Identify which cell holds the provided text, then report its (X, Y) central coordinate. 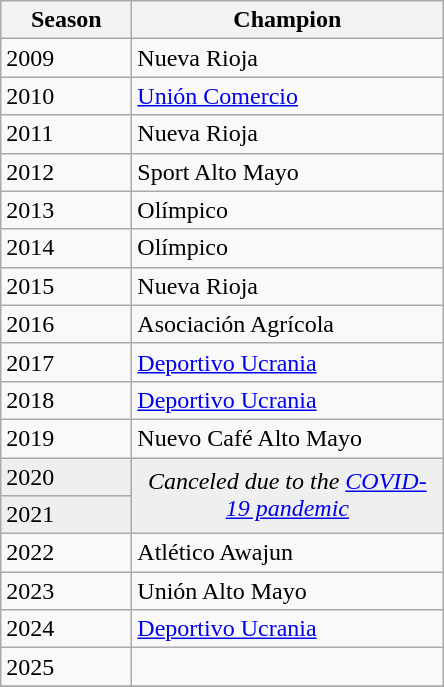
2018 (66, 400)
2016 (66, 324)
2013 (66, 210)
2012 (66, 172)
2025 (66, 667)
Canceled due to the COVID-19 pandemic (288, 496)
2022 (66, 553)
2015 (66, 286)
2009 (66, 58)
2010 (66, 96)
2019 (66, 438)
2024 (66, 629)
Sport Alto Mayo (288, 172)
2017 (66, 362)
Nuevo Café Alto Mayo (288, 438)
Atlético Awajun (288, 553)
2020 (66, 477)
2014 (66, 248)
2011 (66, 134)
Season (66, 20)
Unión Comercio (288, 96)
2023 (66, 591)
2021 (66, 515)
Champion (288, 20)
Unión Alto Mayo (288, 591)
Asociación Agrícola (288, 324)
